Return the [x, y] coordinate for the center point of the cell that contains the specified text.  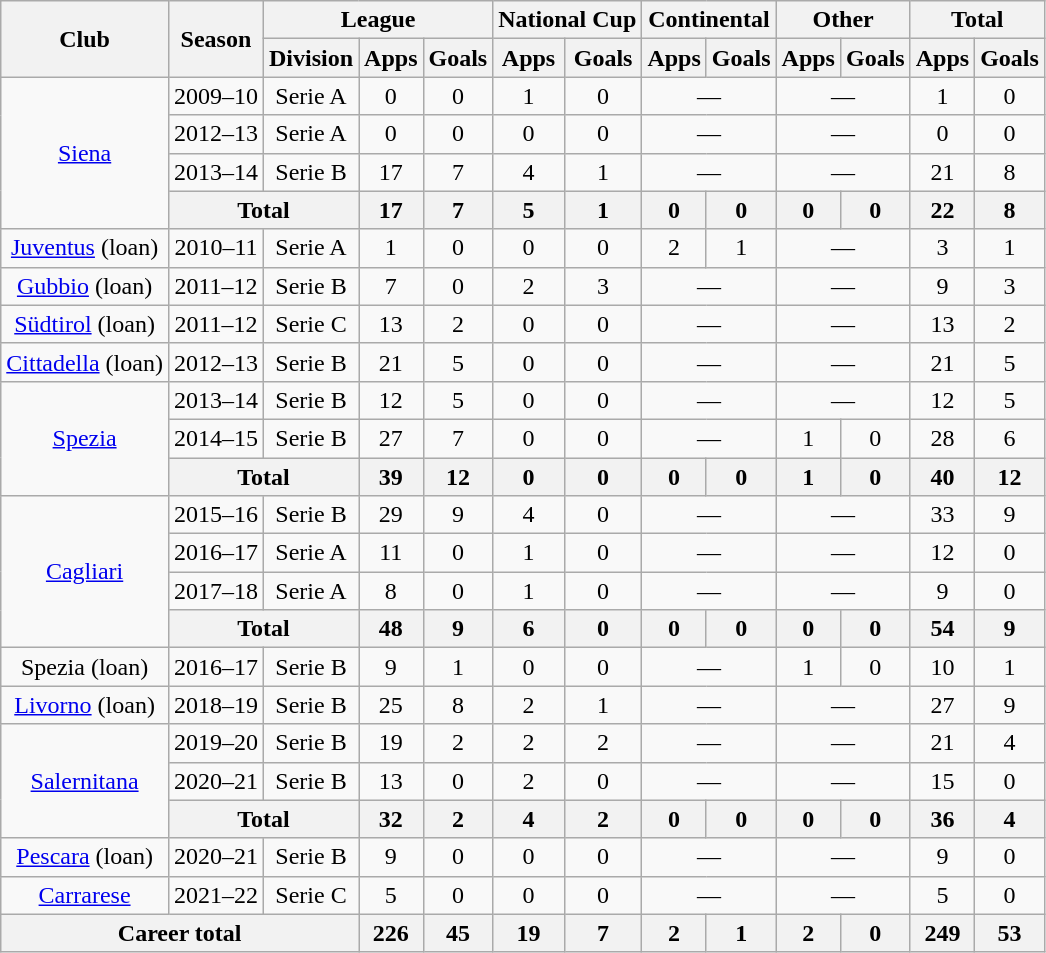
249 [942, 933]
2019–20 [216, 743]
Spezia [85, 438]
40 [942, 477]
10 [942, 667]
Carrarese [85, 895]
Cittadella (loan) [85, 362]
2021–22 [216, 895]
2018–19 [216, 705]
39 [391, 477]
Spezia (loan) [85, 667]
36 [942, 819]
54 [942, 629]
Siena [85, 153]
53 [1010, 933]
Südtirol (loan) [85, 324]
45 [458, 933]
32 [391, 819]
48 [391, 629]
Gubbio (loan) [85, 286]
2015–16 [216, 515]
2010–11 [216, 248]
2009–10 [216, 96]
National Cup [568, 20]
15 [942, 781]
Juventus (loan) [85, 248]
Other [843, 20]
Career total [180, 933]
Division [310, 58]
Livorno (loan) [85, 705]
22 [942, 210]
Cagliari [85, 572]
2014–15 [216, 438]
League [378, 20]
2017–18 [216, 591]
29 [391, 515]
25 [391, 705]
226 [391, 933]
Pescara (loan) [85, 857]
33 [942, 515]
Season [216, 39]
Continental [709, 20]
Salernitana [85, 781]
Club [85, 39]
11 [391, 553]
28 [942, 438]
